From the cell containing the given text, extract its center point as (x, y) coordinate. 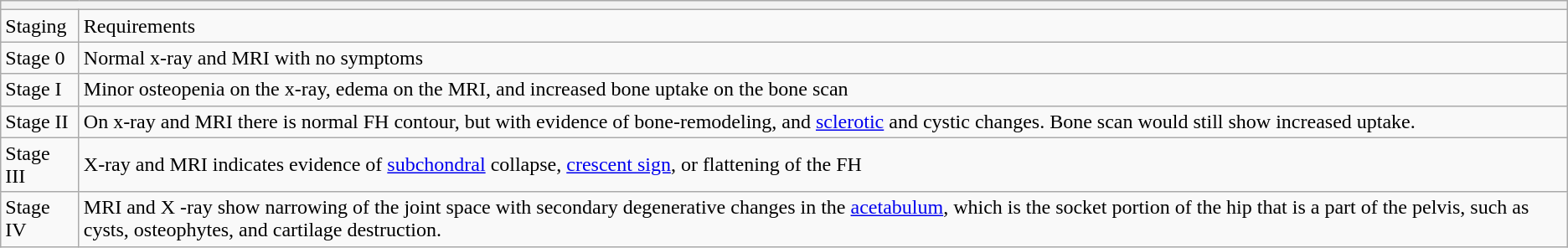
Requirements (823, 26)
Stage II (40, 121)
Stage I (40, 90)
Staging (40, 26)
Normal x-ray and MRI with no symptoms (823, 58)
Stage 0 (40, 58)
X-ray and MRI indicates evidence of subchondral collapse, crescent sign, or flattening of the FH (823, 164)
Minor osteopenia on the x-ray, edema on the MRI, and increased bone uptake on the bone scan (823, 90)
Stage IV (40, 220)
Stage III (40, 164)
